Pinpoint the cell where the given text exists, returning its (x, y) midpoint coordinate. 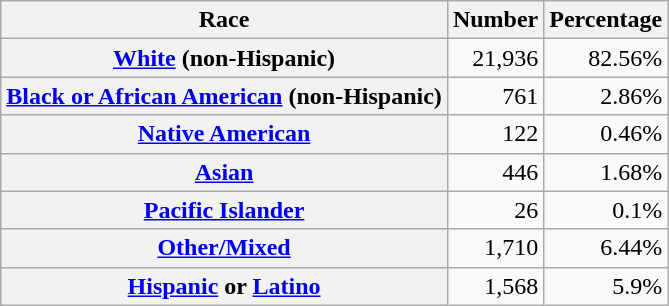
Hispanic or Latino (224, 286)
2.86% (606, 96)
Other/Mixed (224, 248)
5.9% (606, 286)
Race (224, 20)
Pacific Islander (224, 210)
26 (495, 210)
White (non-Hispanic) (224, 58)
0.1% (606, 210)
Native American (224, 134)
1,568 (495, 286)
0.46% (606, 134)
122 (495, 134)
Asian (224, 172)
1,710 (495, 248)
82.56% (606, 58)
761 (495, 96)
446 (495, 172)
Number (495, 20)
Black or African American (non-Hispanic) (224, 96)
6.44% (606, 248)
21,936 (495, 58)
Percentage (606, 20)
1.68% (606, 172)
